For the text-containing cell, return its midpoint in [x, y] coordinate format. 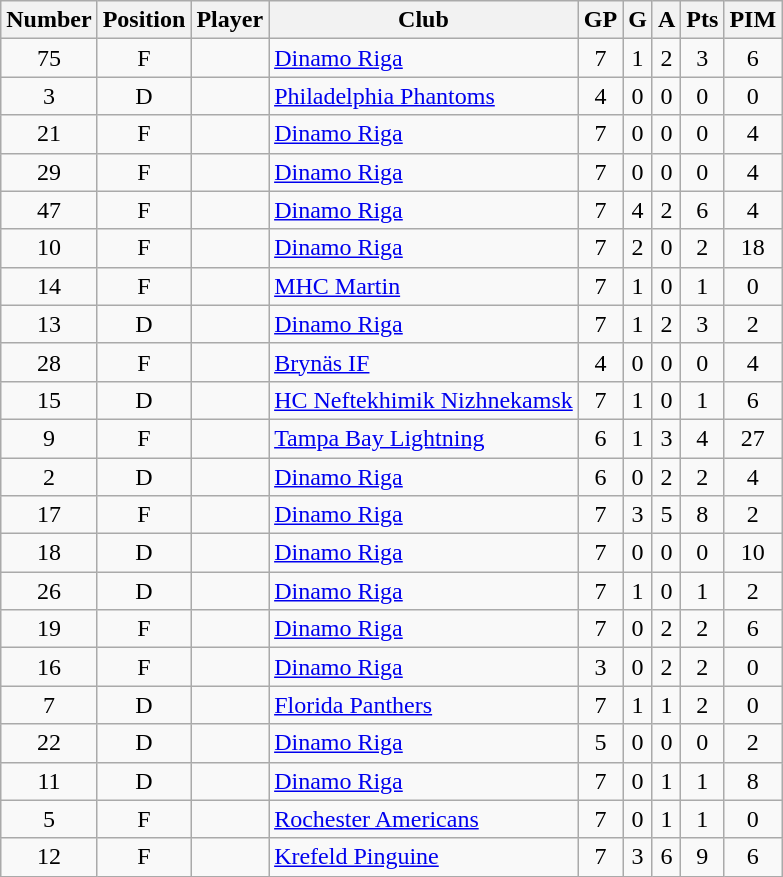
Brynäs IF [424, 362]
17 [49, 515]
Florida Panthers [424, 705]
Pts [702, 20]
GP [600, 20]
21 [49, 134]
Number [49, 20]
28 [49, 362]
19 [49, 629]
13 [49, 324]
A [666, 20]
22 [49, 743]
26 [49, 591]
Rochester Americans [424, 819]
29 [49, 172]
47 [49, 210]
75 [49, 58]
16 [49, 667]
11 [49, 781]
Club [424, 20]
Philadelphia Phantoms [424, 96]
12 [49, 857]
MHC Martin [424, 286]
Position [144, 20]
G [638, 20]
Krefeld Pinguine [424, 857]
14 [49, 286]
Tampa Bay Lightning [424, 438]
27 [753, 438]
PIM [753, 20]
15 [49, 400]
HC Neftekhimik Nizhnekamsk [424, 400]
Player [230, 20]
